Find where the given text appears and provide that cell's center as [x, y] coordinate. 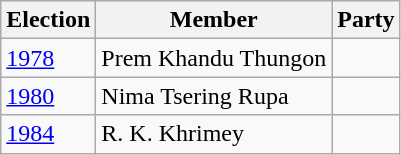
1978 [48, 58]
Party [366, 20]
Election [48, 20]
Nima Tsering Rupa [214, 96]
Member [214, 20]
Prem Khandu Thungon [214, 58]
R. K. Khrimey [214, 134]
1984 [48, 134]
1980 [48, 96]
